Locate the cell with the specified text and output its (X, Y) center coordinate. 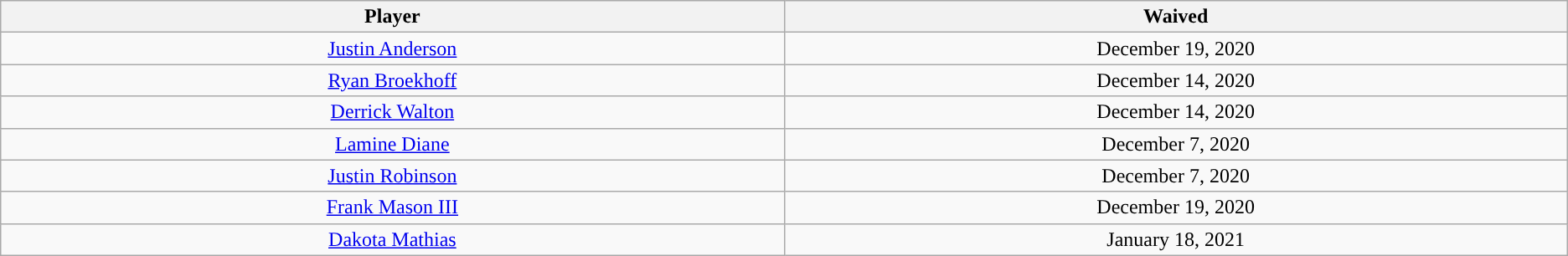
Ryan Broekhoff (392, 80)
Justin Robinson (392, 176)
Frank Mason III (392, 207)
Justin Anderson (392, 49)
January 18, 2021 (1176, 239)
Lamine Diane (392, 144)
Derrick Walton (392, 112)
Player (392, 17)
Dakota Mathias (392, 239)
Waived (1176, 17)
